Locate the cell with the specified text and output its [X, Y] center coordinate. 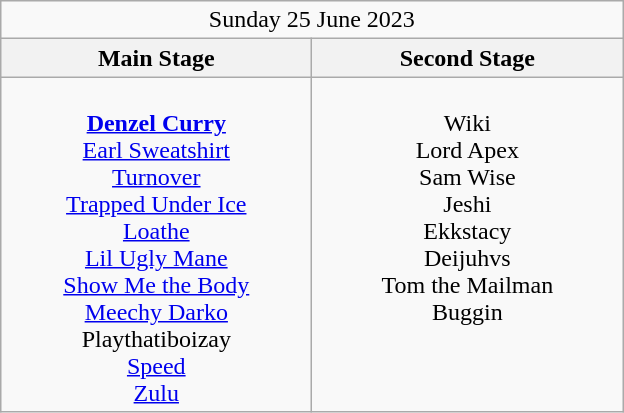
Main Stage [156, 58]
Second Stage [468, 58]
Wiki Lord Apex Sam Wise Jeshi Ekkstacy Deijuhvs Tom the Mailman Buggin [468, 244]
Sunday 25 June 2023 [312, 20]
Denzel Curry Earl Sweatshirt Turnover Trapped Under Ice Loathe Lil Ugly Mane Show Me the Body Meechy Darko Playthatiboizay Speed Zulu [156, 244]
